Return [X, Y] of the center of cell containing provided text 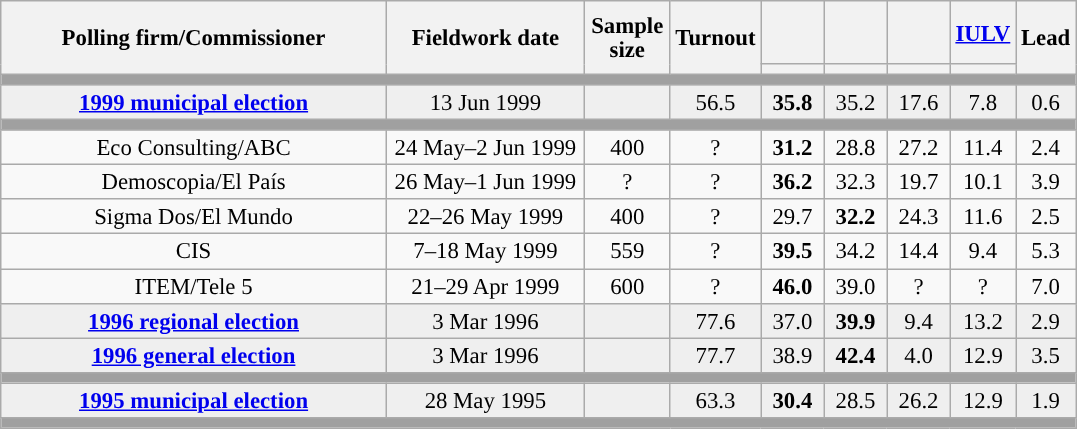
29.7 [792, 218]
77.7 [716, 356]
Eco Consulting/ABC [194, 148]
39.5 [792, 252]
19.7 [918, 182]
3.9 [1046, 182]
Sigma Dos/El Mundo [194, 218]
10.1 [982, 182]
39.0 [856, 286]
Demoscopia/El País [194, 182]
28 May 1995 [485, 400]
2.9 [1046, 320]
Fieldwork date [485, 38]
CIS [194, 252]
1999 municipal election [194, 102]
32.2 [856, 218]
39.9 [856, 320]
11.6 [982, 218]
1.9 [1046, 400]
Lead [1046, 38]
3.5 [1046, 356]
46.0 [792, 286]
26 May–1 Jun 1999 [485, 182]
26.2 [918, 400]
600 [627, 286]
28.8 [856, 148]
Polling firm/Commissioner [194, 38]
1995 municipal election [194, 400]
13.2 [982, 320]
559 [627, 252]
11.4 [982, 148]
32.3 [856, 182]
38.9 [792, 356]
5.3 [1046, 252]
42.4 [856, 356]
21–29 Apr 1999 [485, 286]
IULV [982, 32]
77.6 [716, 320]
34.2 [856, 252]
ITEM/Tele 5 [194, 286]
63.3 [716, 400]
35.8 [792, 102]
7.8 [982, 102]
7–18 May 1999 [485, 252]
24.3 [918, 218]
31.2 [792, 148]
56.5 [716, 102]
37.0 [792, 320]
1996 regional election [194, 320]
1996 general election [194, 356]
Turnout [716, 38]
24 May–2 Jun 1999 [485, 148]
4.0 [918, 356]
17.6 [918, 102]
13 Jun 1999 [485, 102]
7.0 [1046, 286]
2.4 [1046, 148]
27.2 [918, 148]
0.6 [1046, 102]
35.2 [856, 102]
2.5 [1046, 218]
22–26 May 1999 [485, 218]
36.2 [792, 182]
Sample size [627, 38]
28.5 [856, 400]
14.4 [918, 252]
30.4 [792, 400]
